Output the (x, y) coordinate of the center of the cell containing the given text.  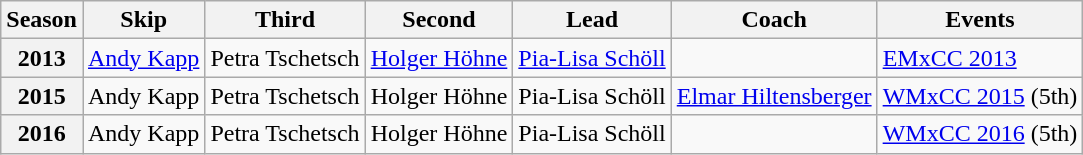
WMxCC 2015 (5th) (980, 96)
Season (42, 20)
Coach (774, 20)
2013 (42, 58)
Elmar Hiltensberger (774, 96)
Lead (592, 20)
EMxCC 2013 (980, 58)
Skip (143, 20)
Events (980, 20)
2016 (42, 134)
Third (285, 20)
2015 (42, 96)
WMxCC 2016 (5th) (980, 134)
Second (439, 20)
